For the text-containing cell, return its midpoint in (x, y) coordinate format. 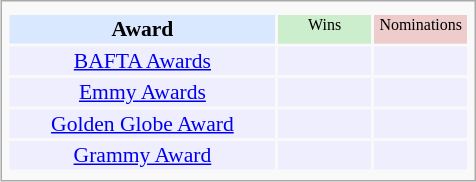
Golden Globe Award (143, 123)
BAFTA Awards (143, 60)
Nominations (420, 29)
Emmy Awards (143, 92)
Award (143, 29)
Grammy Award (143, 155)
Wins (324, 29)
